Identify which cell holds the provided text, then report its (x, y) central coordinate. 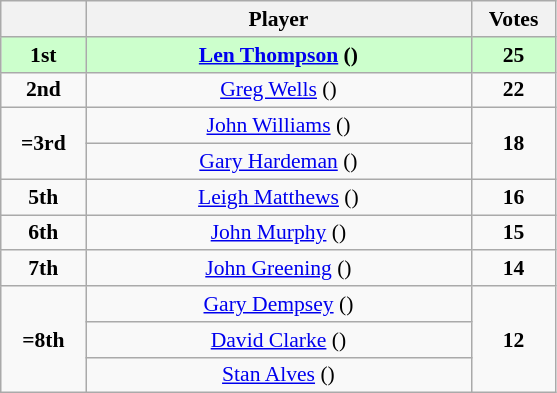
2nd (44, 90)
14 (514, 269)
Leigh Matthews () (278, 197)
5th (44, 197)
12 (514, 340)
16 (514, 197)
John Williams () (278, 126)
Greg Wells () (278, 90)
Stan Alves () (278, 375)
David Clarke () (278, 340)
15 (514, 233)
John Murphy () (278, 233)
25 (514, 55)
Len Thompson () (278, 55)
18 (514, 144)
=3rd (44, 144)
Gary Hardeman () (278, 162)
1st (44, 55)
Votes (514, 19)
7th (44, 269)
Gary Dempsey () (278, 304)
6th (44, 233)
=8th (44, 340)
Player (278, 19)
22 (514, 90)
John Greening () (278, 269)
